Extract the [x, y] coordinate from the center of the cell holding the provided text.  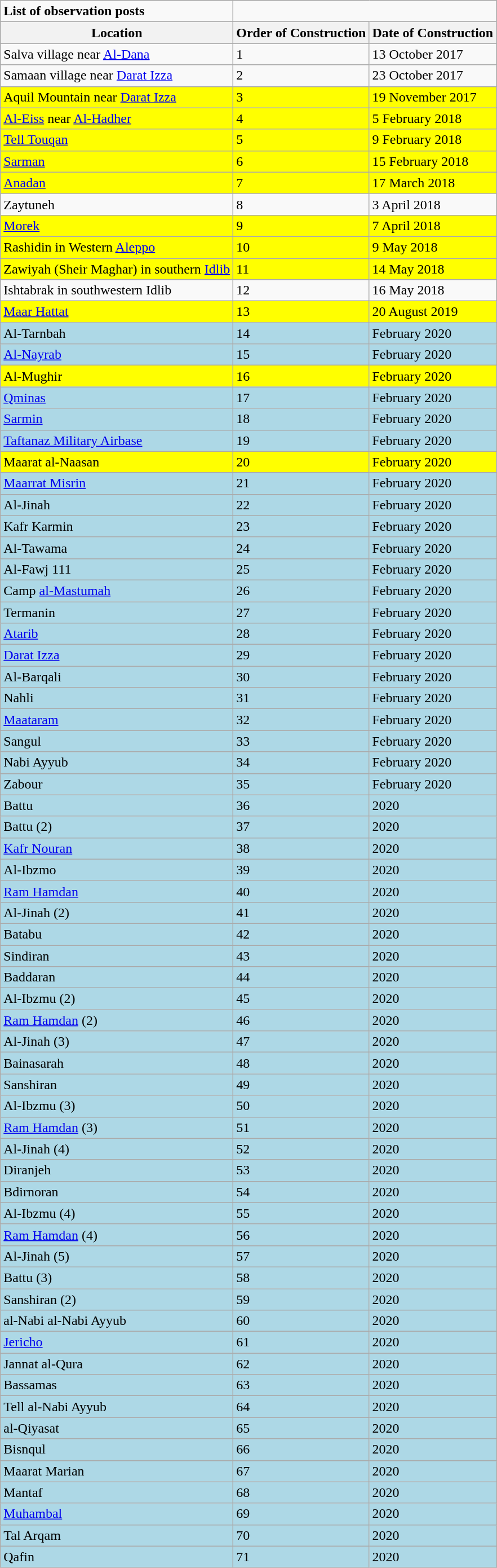
Al-Jinah (3) [117, 1042]
9 February 2018 [433, 140]
Mantaf [117, 1492]
Maarat al-Naasan [117, 462]
51 [301, 1127]
Bainasarah [117, 1063]
23 October 2017 [433, 76]
10 [301, 247]
al-Nabi al-Nabi Ayyub [117, 1321]
Salva village near Al-Dana [117, 54]
Ram Hamdan [117, 891]
Aquil Mountain near Darat Izza [117, 97]
List of observation posts [117, 11]
4 [301, 118]
Al-Mughir [117, 376]
37 [301, 827]
20 August 2019 [433, 312]
Al-Barqali [117, 677]
Al-Tawama [117, 548]
Rashidin in Western Aleppo [117, 247]
39 [301, 870]
Ram Hamdan (2) [117, 1020]
26 [301, 591]
42 [301, 934]
30 [301, 677]
Al-Jinah (4) [117, 1149]
Atarib [117, 634]
46 [301, 1020]
27 [301, 612]
Al-Ibzmu (3) [117, 1106]
64 [301, 1407]
Sarmin [117, 419]
14 May 2018 [433, 269]
Maarrat Misrin [117, 483]
Bdirnoran [117, 1192]
43 [301, 956]
Termanin [117, 612]
36 [301, 805]
13 [301, 312]
Maarat Marian [117, 1471]
Jannat al-Qura [117, 1364]
32 [301, 720]
38 [301, 848]
60 [301, 1321]
Taftanaz Military Airbase [117, 441]
Sindiran [117, 956]
11 [301, 269]
56 [301, 1235]
17 [301, 398]
Kafr Karmin [117, 526]
8 [301, 204]
16 [301, 376]
Sanshiran [117, 1085]
3 [301, 97]
9 [301, 226]
Jericho [117, 1342]
Al-Jinah (5) [117, 1256]
65 [301, 1428]
53 [301, 1170]
14 [301, 333]
21 [301, 483]
Muhambal [117, 1514]
29 [301, 655]
9 May 2018 [433, 247]
Order of Construction [301, 33]
7 [301, 183]
66 [301, 1450]
Sangul [117, 741]
Baddaran [117, 977]
al-Qiyasat [117, 1428]
58 [301, 1278]
1 [301, 54]
Batabu [117, 934]
Bassamas [117, 1385]
16 May 2018 [433, 290]
Camp al-Mastumah [117, 591]
5 [301, 140]
Al-Jinah (2) [117, 913]
Al-Nayrab [117, 355]
Battu (2) [117, 827]
Al-Fawj 111 [117, 569]
Tal Arqam [117, 1535]
Samaan village near Darat Izza [117, 76]
Zabour [117, 784]
Morek [117, 226]
71 [301, 1557]
35 [301, 784]
15 [301, 355]
40 [301, 891]
31 [301, 698]
24 [301, 548]
Al-Jinah [117, 505]
Zawiyah (Sheir Maghar) in southern Idlib [117, 269]
7 April 2018 [433, 226]
69 [301, 1514]
Al-Ibzmu (4) [117, 1213]
68 [301, 1492]
Kafr Nouran [117, 848]
2 [301, 76]
Sarman [117, 161]
13 October 2017 [433, 54]
33 [301, 741]
28 [301, 634]
3 April 2018 [433, 204]
Al-Ibzmu (2) [117, 999]
19 November 2017 [433, 97]
Battu (3) [117, 1278]
52 [301, 1149]
Sanshiran (2) [117, 1299]
Date of Construction [433, 33]
6 [301, 161]
15 February 2018 [433, 161]
18 [301, 419]
41 [301, 913]
Zaytuneh [117, 204]
45 [301, 999]
Tell Touqan [117, 140]
Ram Hamdan (3) [117, 1127]
70 [301, 1535]
48 [301, 1063]
59 [301, 1299]
50 [301, 1106]
20 [301, 462]
49 [301, 1085]
5 February 2018 [433, 118]
22 [301, 505]
44 [301, 977]
Location [117, 33]
19 [301, 441]
54 [301, 1192]
Bisnqul [117, 1450]
Darat Izza [117, 655]
Al-Ibzmo [117, 870]
Tell al-Nabi Ayyub [117, 1407]
Anadan [117, 183]
Qafin [117, 1557]
Maataram [117, 720]
61 [301, 1342]
Qminas [117, 398]
57 [301, 1256]
55 [301, 1213]
Diranjeh [117, 1170]
Ishtabrak in southwestern Idlib [117, 290]
Al-Tarnbah [117, 333]
23 [301, 526]
25 [301, 569]
67 [301, 1471]
47 [301, 1042]
Nabi Ayyub [117, 763]
17 March 2018 [433, 183]
Battu [117, 805]
12 [301, 290]
34 [301, 763]
Maar Hattat [117, 312]
Nahli [117, 698]
Ram Hamdan (4) [117, 1235]
Al-Eiss near Al-Hadher [117, 118]
63 [301, 1385]
62 [301, 1364]
